Return the (x, y) coordinate for the center point of the cell that contains the specified text.  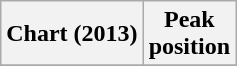
Chart (2013) (72, 34)
Peakposition (189, 34)
